Extract the (X, Y) coordinate from the center of the cell holding the provided text.  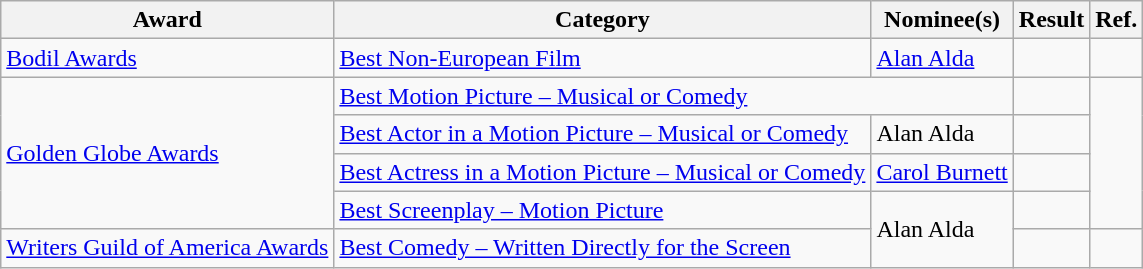
Result (1051, 20)
Ref. (1116, 20)
Golden Globe Awards (168, 153)
Best Non-European Film (602, 58)
Nominee(s) (942, 20)
Best Actress in a Motion Picture – Musical or Comedy (602, 172)
Award (168, 20)
Best Comedy – Written Directly for the Screen (602, 248)
Best Actor in a Motion Picture – Musical or Comedy (602, 134)
Bodil Awards (168, 58)
Carol Burnett (942, 172)
Best Motion Picture – Musical or Comedy (674, 96)
Category (602, 20)
Writers Guild of America Awards (168, 248)
Best Screenplay – Motion Picture (602, 210)
